Search for the cell housing the specified text and yield its [X, Y] center coordinate. 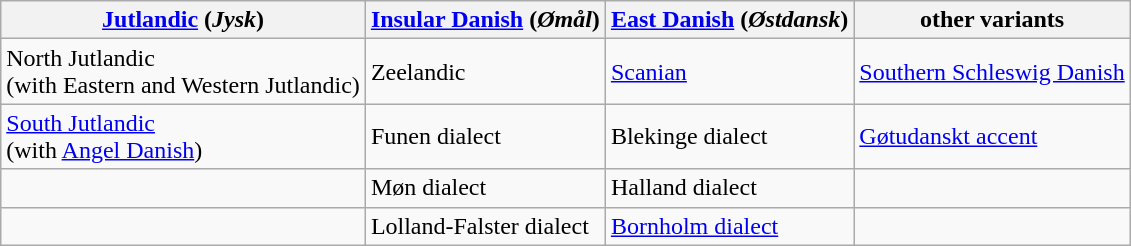
East Danish (Østdansk) [729, 20]
Insular Danish (Ømål) [485, 20]
Funen dialect [485, 136]
Scanian [729, 72]
North Jutlandic(with Eastern and Western Jutlandic) [184, 72]
Bornholm dialect [729, 226]
Møn dialect [485, 188]
Lolland-Falster dialect [485, 226]
Halland dialect [729, 188]
Jutlandic (Jysk) [184, 20]
Zeelandic [485, 72]
Gøtudanskt accent [992, 136]
Southern Schleswig Danish [992, 72]
South Jutlandic(with Angel Danish) [184, 136]
other variants [992, 20]
Blekinge dialect [729, 136]
